Determine the [x, y] coordinate at the center of the cell enclosing the given text.  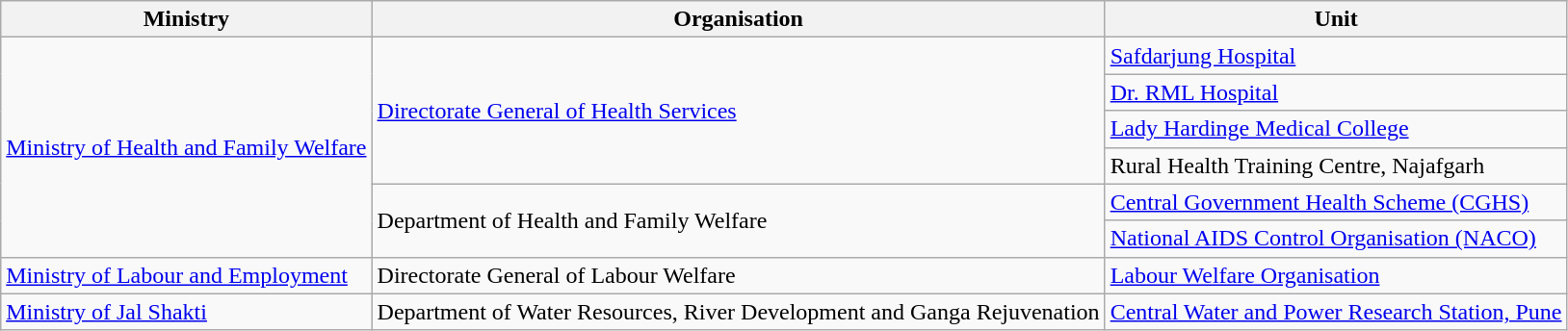
Unit [1336, 19]
Central Government Health Scheme (CGHS) [1336, 202]
Lady Hardinge Medical College [1336, 129]
Rural Health Training Centre, Najafgarh [1336, 165]
Directorate General of Health Services [738, 111]
Organisation [738, 19]
Central Water and Power Research Station, Pune [1336, 312]
Ministry of Health and Family Welfare [187, 147]
Department of Water Resources, River Development and Ganga Rejuvenation [738, 312]
Dr. RML Hospital [1336, 92]
Department of Health and Family Welfare [738, 220]
Ministry [187, 19]
National AIDS Control Organisation (NACO) [1336, 239]
Labour Welfare Organisation [1336, 275]
Safdarjung Hospital [1336, 56]
Ministry of Labour and Employment [187, 275]
Ministry of Jal Shakti [187, 312]
Directorate General of Labour Welfare [738, 275]
